From the cell containing the given text, extract its center point as (x, y) coordinate. 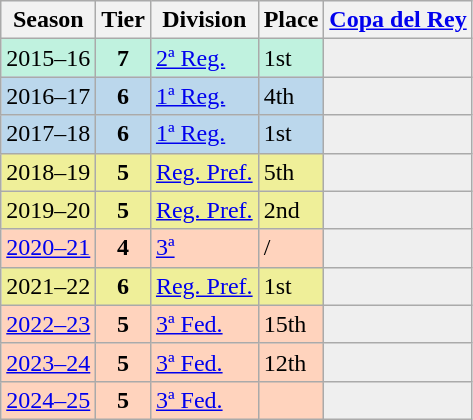
5th (291, 172)
/ (291, 248)
7 (124, 58)
2019–20 (48, 210)
4th (291, 96)
12th (291, 362)
Tier (124, 20)
2016–17 (48, 96)
2021–22 (48, 286)
Season (48, 20)
3ª (204, 248)
2ª Reg. (204, 58)
2024–25 (48, 400)
2020–21 (48, 248)
15th (291, 324)
Division (204, 20)
4 (124, 248)
2023–24 (48, 362)
Copa del Rey (398, 20)
2nd (291, 210)
2015–16 (48, 58)
2022–23 (48, 324)
2017–18 (48, 134)
Place (291, 20)
2018–19 (48, 172)
